Return the (x, y) coordinate for the center point of the cell that contains the specified text.  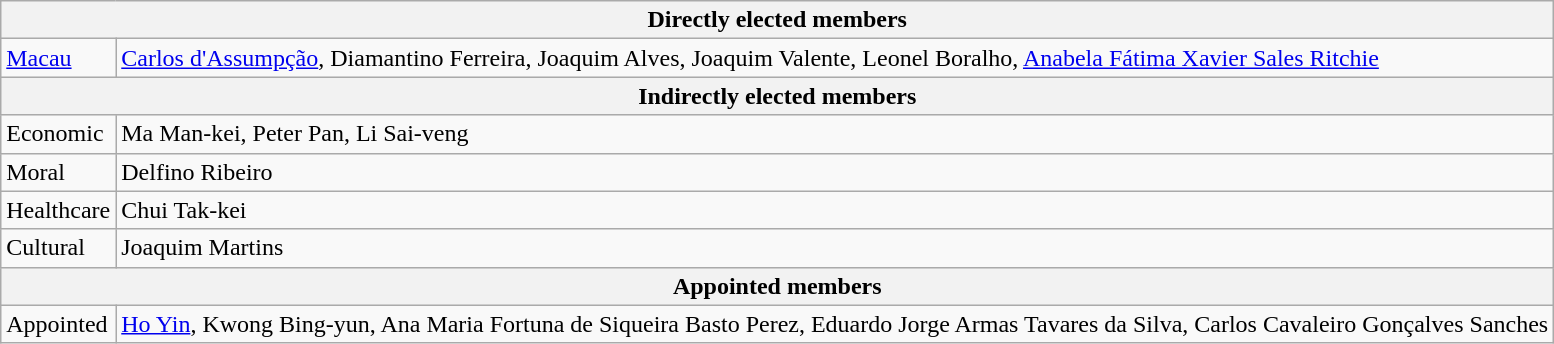
Cultural (58, 248)
Delfino Ribeiro (835, 172)
Macau (58, 58)
Indirectly elected members (778, 96)
Chui Tak-kei (835, 210)
Appointed members (778, 286)
Ho Yin, Kwong Bing-yun, Ana Maria Fortuna de Siqueira Basto Perez, Eduardo Jorge Armas Tavares da Silva, Carlos Cavaleiro Gonçalves Sanches (835, 324)
Appointed (58, 324)
Carlos d'Assumpção, Diamantino Ferreira, Joaquim Alves, Joaquim Valente, Leonel Boralho, Anabela Fátima Xavier Sales Ritchie (835, 58)
Ma Man-kei, Peter Pan, Li Sai-veng (835, 134)
Economic (58, 134)
Healthcare (58, 210)
Joaquim Martins (835, 248)
Moral (58, 172)
Directly elected members (778, 20)
